Provide the (x, y) coordinate of the cell's center where the given text is located.  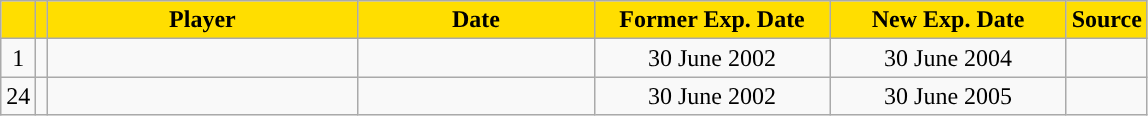
Source (1106, 20)
Date (476, 20)
Former Exp. Date (712, 20)
New Exp. Date (948, 20)
1 (18, 58)
30 June 2005 (948, 96)
Player (202, 20)
24 (18, 96)
30 June 2004 (948, 58)
